From the cell containing the given text, extract its center point as [x, y] coordinate. 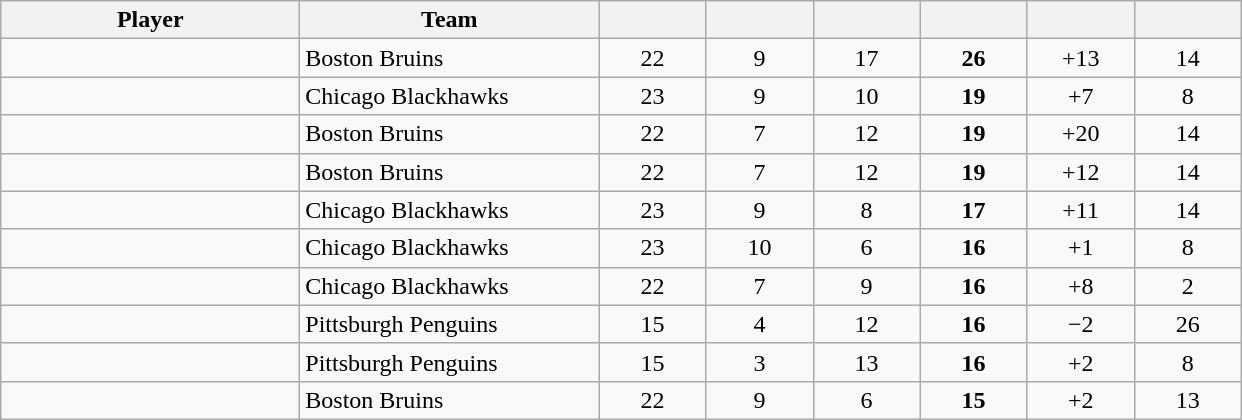
+8 [1080, 286]
+11 [1080, 210]
+20 [1080, 134]
−2 [1080, 324]
+1 [1080, 248]
Player [150, 20]
Team [450, 20]
+7 [1080, 96]
4 [760, 324]
3 [760, 362]
2 [1188, 286]
+13 [1080, 58]
+12 [1080, 172]
